Return the [X, Y] coordinate for the center point of the cell that contains the specified text.  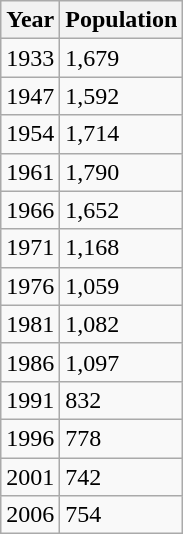
1981 [30, 324]
1,652 [122, 210]
1947 [30, 96]
2006 [30, 515]
742 [122, 477]
1,082 [122, 324]
1991 [30, 400]
1,592 [122, 96]
1971 [30, 248]
1,059 [122, 286]
1976 [30, 286]
Year [30, 20]
1,790 [122, 172]
1,714 [122, 134]
1,679 [122, 58]
1,097 [122, 362]
778 [122, 438]
Population [122, 20]
1933 [30, 58]
1954 [30, 134]
1986 [30, 362]
1966 [30, 210]
832 [122, 400]
2001 [30, 477]
1,168 [122, 248]
1996 [30, 438]
754 [122, 515]
1961 [30, 172]
